Identify which cell holds the provided text, then report its (X, Y) central coordinate. 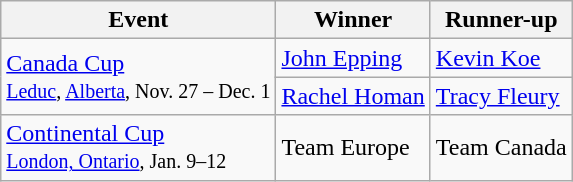
Tracy Fleury (501, 96)
Continental Cup London, Ontario, Jan. 9–12 (138, 148)
Runner-up (501, 20)
Winner (353, 20)
Team Europe (353, 148)
Rachel Homan (353, 96)
Event (138, 20)
Canada Cup Leduc, Alberta, Nov. 27 – Dec. 1 (138, 77)
John Epping (353, 58)
Kevin Koe (501, 58)
Team Canada (501, 148)
